Determine the (X, Y) coordinate at the center of the cell enclosing the given text.  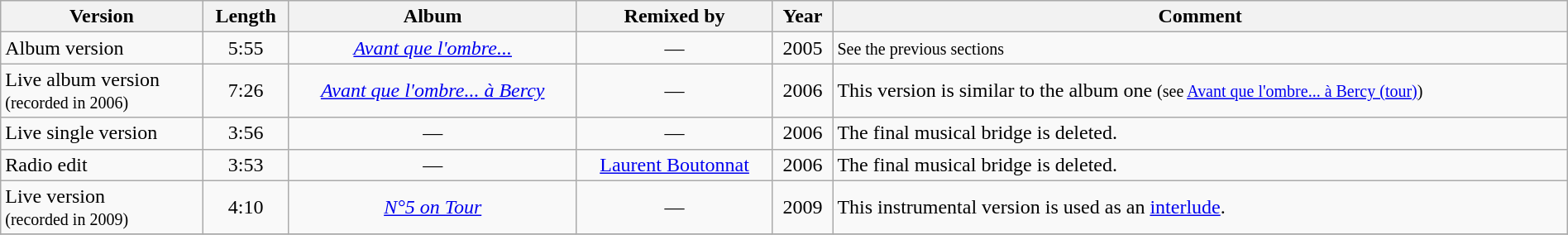
Length (246, 17)
This version is similar to the album one (see Avant que l'ombre... à Bercy (tour)) (1200, 91)
4:10 (246, 207)
Laurent Boutonnat (675, 165)
N°5 on Tour (433, 207)
This instrumental version is used as an interlude. (1200, 207)
Avant que l'ombre... (433, 48)
Album version (102, 48)
Avant que l'ombre... à Bercy (433, 91)
Radio edit (102, 165)
Year (802, 17)
Version (102, 17)
Live album version (recorded in 2006) (102, 91)
2005 (802, 48)
2009 (802, 207)
See the previous sections (1200, 48)
Remixed by (675, 17)
7:26 (246, 91)
3:56 (246, 133)
Live version (recorded in 2009) (102, 207)
5:55 (246, 48)
Album (433, 17)
Comment (1200, 17)
Live single version (102, 133)
3:53 (246, 165)
